Find where the given text appears and provide that cell's center as (x, y) coordinate. 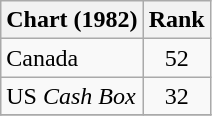
32 (176, 96)
52 (176, 58)
Rank (176, 20)
Canada (72, 58)
Chart (1982) (72, 20)
US Cash Box (72, 96)
